Pinpoint the cell where the given text exists, returning its [X, Y] midpoint coordinate. 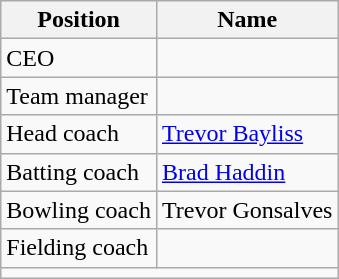
Brad Haddin [247, 172]
Team manager [79, 96]
Name [247, 20]
Position [79, 20]
Trevor Bayliss [247, 134]
Batting coach [79, 172]
Bowling coach [79, 210]
CEO [79, 58]
Fielding coach [79, 248]
Head coach [79, 134]
Trevor Gonsalves [247, 210]
